Find where the given text appears and provide that cell's center as [x, y] coordinate. 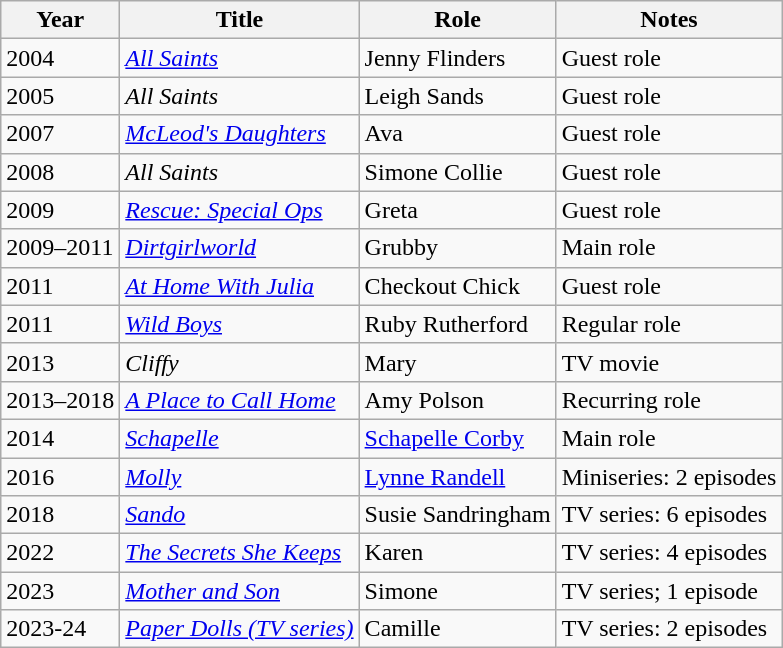
Greta [458, 210]
Paper Dolls (TV series) [240, 629]
Miniseries: 2 episodes [669, 477]
Leigh Sands [458, 96]
Checkout Chick [458, 286]
2013 [60, 362]
Title [240, 20]
2009–2011 [60, 248]
Notes [669, 20]
Wild Boys [240, 324]
Year [60, 20]
TV movie [669, 362]
Role [458, 20]
2004 [60, 58]
Grubby [458, 248]
Recurring role [669, 400]
2013–2018 [60, 400]
2014 [60, 438]
2009 [60, 210]
Sando [240, 515]
Simone Collie [458, 172]
TV series; 1 episode [669, 591]
Mother and Son [240, 591]
Molly [240, 477]
Karen [458, 553]
Susie Sandringham [458, 515]
Cliffy [240, 362]
Camille [458, 629]
2005 [60, 96]
Schapelle [240, 438]
Rescue: Special Ops [240, 210]
TV series: 6 episodes [669, 515]
2018 [60, 515]
TV series: 2 episodes [669, 629]
Ava [458, 134]
Regular role [669, 324]
Jenny Flinders [458, 58]
2016 [60, 477]
Mary [458, 362]
At Home With Julia [240, 286]
2007 [60, 134]
Ruby Rutherford [458, 324]
McLeod's Daughters [240, 134]
2023 [60, 591]
The Secrets She Keeps [240, 553]
Simone [458, 591]
2022 [60, 553]
A Place to Call Home [240, 400]
2008 [60, 172]
TV series: 4 episodes [669, 553]
Amy Polson [458, 400]
2023-24 [60, 629]
Dirtgirlworld [240, 248]
Lynne Randell [458, 477]
Schapelle Corby [458, 438]
